Scan for the cell matching the given text and deliver its [x, y] coordinate at center. 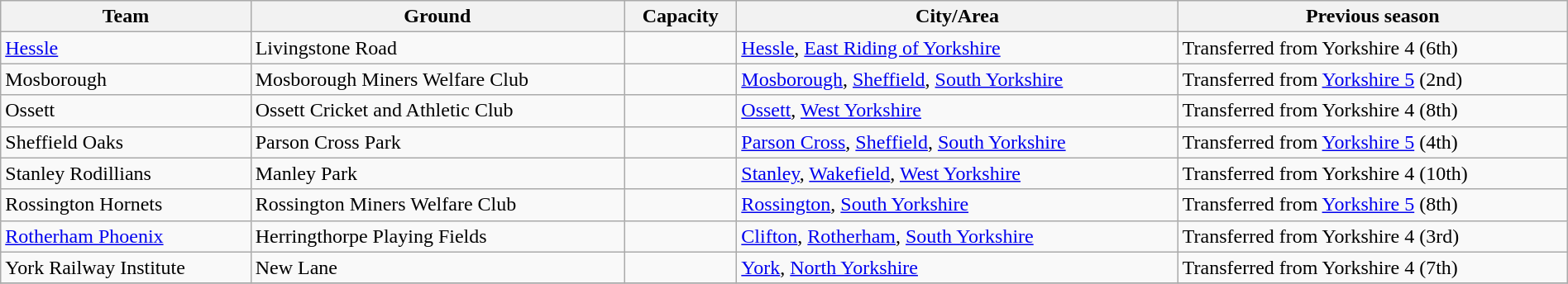
Parson Cross Park [437, 142]
Transferred from Yorkshire 5 (8th) [1373, 205]
Capacity [681, 17]
Herringthorpe Playing Fields [437, 236]
Transferred from Yorkshire 4 (10th) [1373, 173]
Manley Park [437, 173]
Rossington Hornets [126, 205]
Stanley, Wakefield, West Yorkshire [958, 173]
Team [126, 17]
Transferred from Yorkshire 4 (8th) [1373, 111]
Rossington Miners Welfare Club [437, 205]
Transferred from Yorkshire 4 (7th) [1373, 267]
Transferred from Yorkshire 5 (2nd) [1373, 79]
York Railway Institute [126, 267]
Rotherham Phoenix [126, 236]
Mosborough [126, 79]
Hessle [126, 48]
Ground [437, 17]
Sheffield Oaks [126, 142]
Livingstone Road [437, 48]
Ossett, West Yorkshire [958, 111]
Clifton, Rotherham, South Yorkshire [958, 236]
Stanley Rodillians [126, 173]
City/Area [958, 17]
New Lane [437, 267]
Rossington, South Yorkshire [958, 205]
Ossett [126, 111]
Mosborough, Sheffield, South Yorkshire [958, 79]
Transferred from Yorkshire 4 (3rd) [1373, 236]
Hessle, East Riding of Yorkshire [958, 48]
Parson Cross, Sheffield, South Yorkshire [958, 142]
Previous season [1373, 17]
Ossett Cricket and Athletic Club [437, 111]
Transferred from Yorkshire 5 (4th) [1373, 142]
Transferred from Yorkshire 4 (6th) [1373, 48]
York, North Yorkshire [958, 267]
Mosborough Miners Welfare Club [437, 79]
